Provide the (x, y) coordinate of the cell's center where the given text is located.  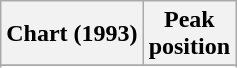
Peakposition (189, 34)
Chart (1993) (72, 34)
